Identify which cell holds the provided text, then report its (X, Y) central coordinate. 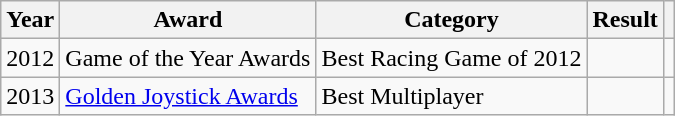
Best Multiplayer (452, 96)
Category (452, 20)
Year (30, 20)
Award (188, 20)
Game of the Year Awards (188, 58)
Best Racing Game of 2012 (452, 58)
2013 (30, 96)
2012 (30, 58)
Result (625, 20)
Golden Joystick Awards (188, 96)
